Capture the cell that displays the provided text and extract its [X, Y] central coordinate. 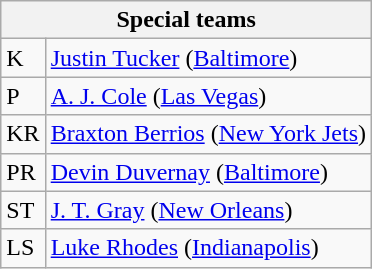
Devin Duvernay (Baltimore) [208, 172]
A. J. Cole (Las Vegas) [208, 96]
ST [23, 210]
Special teams [186, 20]
Luke Rhodes (Indianapolis) [208, 248]
J. T. Gray (New Orleans) [208, 210]
PR [23, 172]
Justin Tucker (Baltimore) [208, 58]
Braxton Berrios (New York Jets) [208, 134]
LS [23, 248]
P [23, 96]
KR [23, 134]
K [23, 58]
